Provide the (X, Y) coordinate of the cell's center where the given text is located.  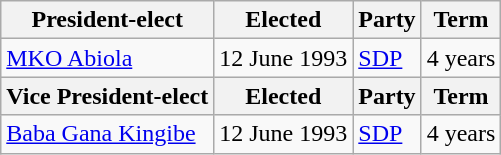
Vice President-elect (108, 96)
Baba Gana Kingibe (108, 134)
President-elect (108, 20)
MKO Abiola (108, 58)
